Output the (X, Y) coordinate of the center of the cell containing the given text.  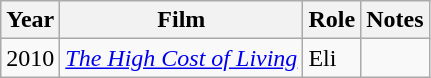
2010 (30, 58)
Eli (332, 58)
Film (182, 20)
Role (332, 20)
Year (30, 20)
The High Cost of Living (182, 58)
Notes (395, 20)
